Determine the (X, Y) coordinate at the center of the cell enclosing the given text.  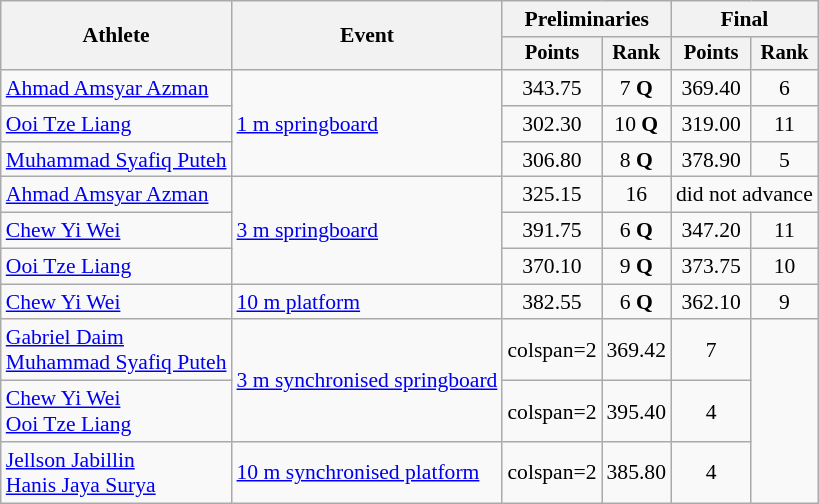
Final (744, 19)
369.42 (636, 350)
Chew Yi WeiOoi Tze Liang (116, 412)
did not advance (744, 195)
7 (711, 350)
16 (636, 195)
8 Q (636, 160)
373.75 (711, 267)
9 Q (636, 267)
319.00 (711, 124)
10 m platform (368, 302)
391.75 (552, 231)
Event (368, 36)
Athlete (116, 36)
325.15 (552, 195)
Muhammad Syafiq Puteh (116, 160)
343.75 (552, 88)
382.55 (552, 302)
10 Q (636, 124)
6 (784, 88)
10 (784, 267)
370.10 (552, 267)
306.80 (552, 160)
369.40 (711, 88)
10 m synchronised platform (368, 472)
395.40 (636, 412)
347.20 (711, 231)
378.90 (711, 160)
3 m synchronised springboard (368, 381)
385.80 (636, 472)
Gabriel DaimMuhammad Syafiq Puteh (116, 350)
1 m springboard (368, 124)
3 m springboard (368, 230)
Preliminaries (586, 19)
7 Q (636, 88)
302.30 (552, 124)
Jellson JabillinHanis Jaya Surya (116, 472)
362.10 (711, 302)
5 (784, 160)
9 (784, 302)
